Find where the given text appears and provide that cell's center as [x, y] coordinate. 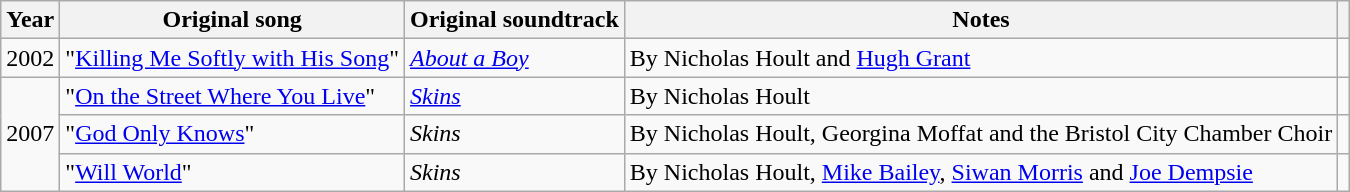
2002 [30, 58]
Original soundtrack [515, 20]
By Nicholas Hoult and Hugh Grant [980, 58]
About a Boy [515, 58]
2007 [30, 134]
By Nicholas Hoult, Mike Bailey, Siwan Morris and Joe Dempsie [980, 172]
Original song [232, 20]
"Killing Me Softly with His Song" [232, 58]
By Nicholas Hoult, Georgina Moffat and the Bristol City Chamber Choir [980, 134]
Year [30, 20]
"God Only Knows" [232, 134]
"On the Street Where You Live" [232, 96]
By Nicholas Hoult [980, 96]
"Will World" [232, 172]
Notes [980, 20]
